Return (X, Y) of the center of cell containing provided text 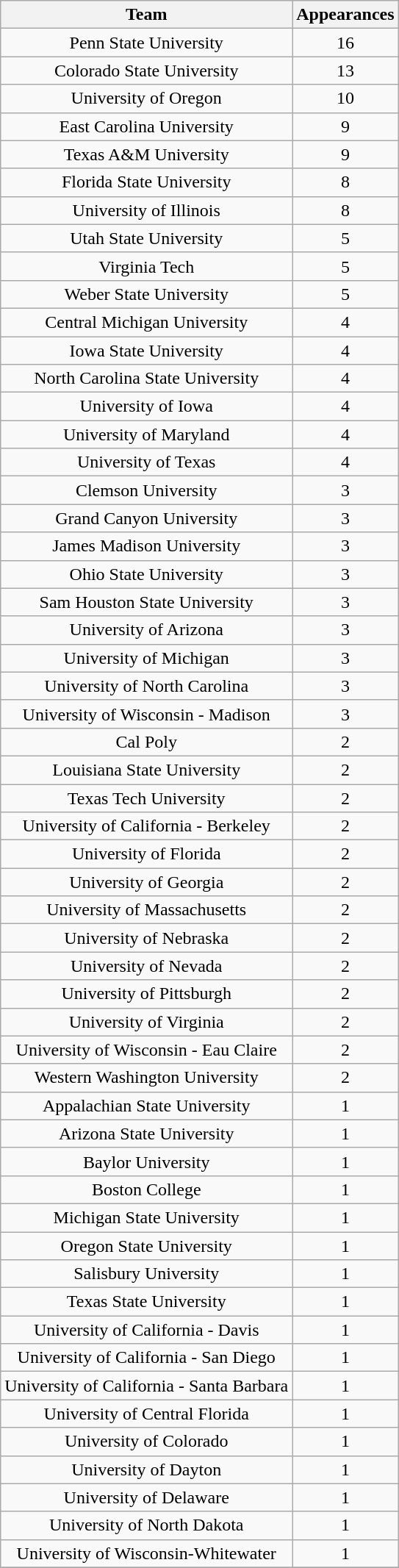
University of Delaware (147, 1497)
Grand Canyon University (147, 518)
13 (345, 71)
10 (345, 99)
Oregon State University (147, 1246)
Arizona State University (147, 1134)
16 (345, 43)
University of Nevada (147, 966)
University of Wisconsin - Eau Claire (147, 1050)
James Madison University (147, 546)
Team (147, 15)
University of Pittsburgh (147, 994)
Cal Poly (147, 742)
Virginia Tech (147, 266)
East Carolina University (147, 126)
Texas Tech University (147, 798)
University of North Dakota (147, 1525)
University of Iowa (147, 407)
North Carolina State University (147, 379)
Michigan State University (147, 1217)
University of Georgia (147, 882)
Penn State University (147, 43)
University of Wisconsin - Madison (147, 714)
University of Oregon (147, 99)
University of California - San Diego (147, 1358)
Western Washington University (147, 1078)
University of Central Florida (147, 1414)
University of North Carolina (147, 686)
University of Illinois (147, 210)
Ohio State University (147, 574)
Iowa State University (147, 351)
Sam Houston State University (147, 602)
University of Dayton (147, 1469)
Salisbury University (147, 1274)
Appearances (345, 15)
Utah State University (147, 238)
University of Virginia (147, 1022)
University of California - Santa Barbara (147, 1386)
University of Florida (147, 854)
University of Michigan (147, 658)
Texas State University (147, 1302)
University of Wisconsin-Whitewater (147, 1553)
Colorado State University (147, 71)
Florida State University (147, 182)
University of California - Berkeley (147, 826)
University of Arizona (147, 630)
Baylor University (147, 1161)
Appalachian State University (147, 1106)
Texas A&M University (147, 154)
Louisiana State University (147, 770)
University of Nebraska (147, 938)
University of Maryland (147, 434)
University of Colorado (147, 1442)
Weber State University (147, 294)
Boston College (147, 1189)
University of Texas (147, 462)
Central Michigan University (147, 322)
University of Massachusetts (147, 910)
University of California - Davis (147, 1330)
Clemson University (147, 490)
